Find where the given text appears and provide that cell's center as (X, Y) coordinate. 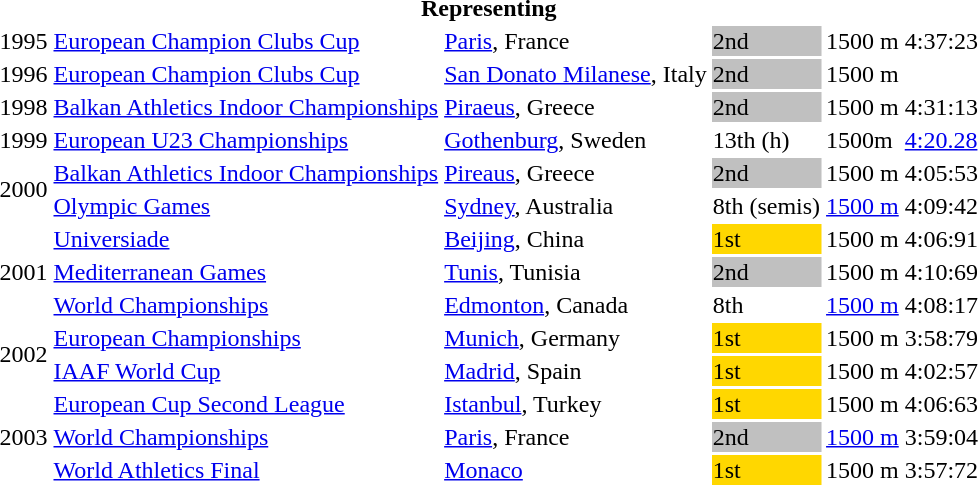
San Donato Milanese, Italy (576, 74)
Pireaus, Greece (576, 173)
European Cup Second League (246, 404)
Edmonton, Canada (576, 305)
Beijing, China (576, 239)
Olympic Games (246, 206)
Mediterranean Games (246, 272)
World Athletics Final (246, 470)
Munich, Germany (576, 338)
13th (h) (766, 140)
Universiade (246, 239)
European U23 Championships (246, 140)
Istanbul, Turkey (576, 404)
Monaco (576, 470)
Madrid, Spain (576, 371)
IAAF World Cup (246, 371)
Sydney, Australia (576, 206)
Tunis, Tunisia (576, 272)
European Championships (246, 338)
Gothenburg, Sweden (576, 140)
1500m (863, 140)
8th (766, 305)
Piraeus, Greece (576, 107)
8th (semis) (766, 206)
